Determine the [X, Y] coordinate at the center of the cell enclosing the given text.  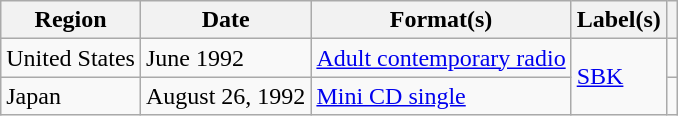
Japan [71, 96]
Mini CD single [441, 96]
June 1992 [225, 58]
Region [71, 20]
United States [71, 58]
August 26, 1992 [225, 96]
Label(s) [618, 20]
Date [225, 20]
Adult contemporary radio [441, 58]
Format(s) [441, 20]
SBK [618, 77]
